For the text-containing cell, return its midpoint in (x, y) coordinate format. 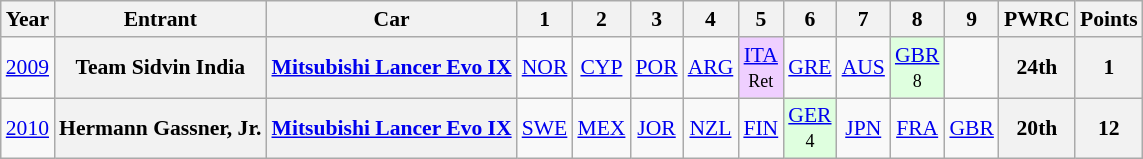
2009 (28, 68)
FRA (918, 128)
2010 (28, 128)
CYP (601, 68)
Team Sidvin India (160, 68)
7 (864, 19)
3 (656, 19)
Year (28, 19)
GRE (810, 68)
Car (391, 19)
8 (918, 19)
JOR (656, 128)
5 (760, 19)
PWRC (1037, 19)
Hermann Gassner, Jr. (160, 128)
9 (972, 19)
SWE (545, 128)
GBR (972, 128)
12 (1109, 128)
ITARet (760, 68)
Points (1109, 19)
24th (1037, 68)
JPN (864, 128)
FIN (760, 128)
20th (1037, 128)
Entrant (160, 19)
ARG (711, 68)
POR (656, 68)
NZL (711, 128)
6 (810, 19)
NOR (545, 68)
GBR8 (918, 68)
2 (601, 19)
MEX (601, 128)
GER4 (810, 128)
AUS (864, 68)
4 (711, 19)
